From the cell containing the given text, extract its center point as [x, y] coordinate. 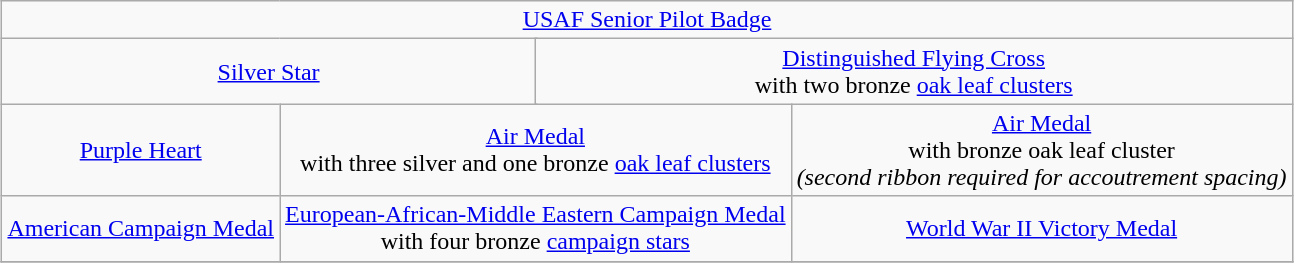
American Campaign Medal [141, 228]
World War II Victory Medal [1042, 228]
Air Medalwith three silver and one bronze oak leaf clusters [536, 150]
European-African-Middle Eastern Campaign Medalwith four bronze campaign stars [536, 228]
Silver Star [268, 72]
Distinguished Flying Crosswith two bronze oak leaf clusters [914, 72]
Purple Heart [141, 150]
USAF Senior Pilot Badge [647, 20]
Air Medalwith bronze oak leaf cluster(second ribbon required for accoutrement spacing) [1042, 150]
